Extract the (x, y) coordinate from the center of the cell holding the provided text.  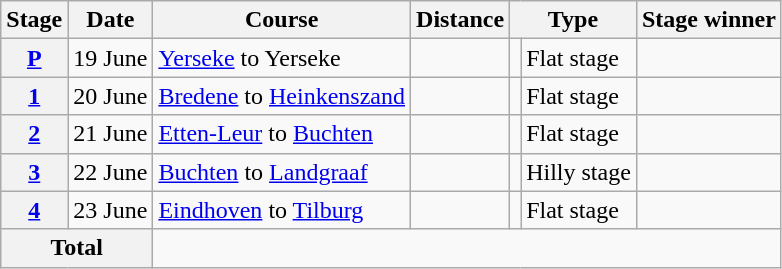
Type (574, 20)
2 (34, 134)
23 June (110, 210)
Stage winner (708, 20)
22 June (110, 172)
Yerseke to Yerseke (282, 58)
3 (34, 172)
Distance (460, 20)
Etten-Leur to Buchten (282, 134)
Buchten to Landgraaf (282, 172)
19 June (110, 58)
Total (77, 248)
Bredene to Heinkenszand (282, 96)
20 June (110, 96)
Hilly stage (579, 172)
4 (34, 210)
Eindhoven to Tilburg (282, 210)
21 June (110, 134)
1 (34, 96)
Date (110, 20)
P (34, 58)
Course (282, 20)
Stage (34, 20)
